Provide the [x, y] coordinate of the cell's center where the given text is located.  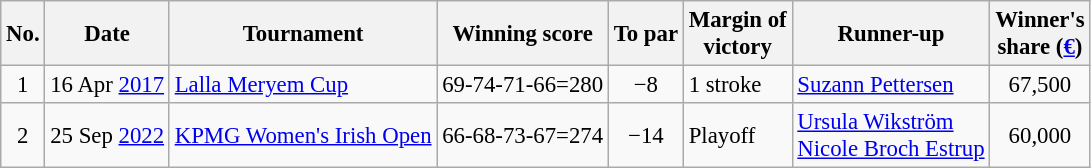
To par [646, 34]
KPMG Women's Irish Open [302, 136]
Suzann Pettersen [891, 85]
Tournament [302, 34]
Winning score [523, 34]
Date [107, 34]
16 Apr 2017 [107, 85]
−8 [646, 85]
69-74-71-66=280 [523, 85]
25 Sep 2022 [107, 136]
60,000 [1040, 136]
1 [23, 85]
Margin ofvictory [738, 34]
No. [23, 34]
Ursula Wikström Nicole Broch Estrup [891, 136]
1 stroke [738, 85]
−14 [646, 136]
Lalla Meryem Cup [302, 85]
2 [23, 136]
67,500 [1040, 85]
66-68-73-67=274 [523, 136]
Runner-up [891, 34]
Winner'sshare (€) [1040, 34]
Playoff [738, 136]
